Return the [X, Y] coordinate for the center point of the cell that contains the specified text.  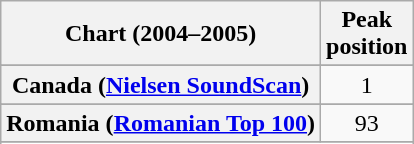
Chart (2004–2005) [161, 34]
Romania (Romanian Top 100) [161, 123]
Peakposition [367, 34]
Canada (Nielsen SoundScan) [161, 85]
93 [367, 123]
1 [367, 85]
